Determine the [X, Y] coordinate at the center of the cell enclosing the given text.  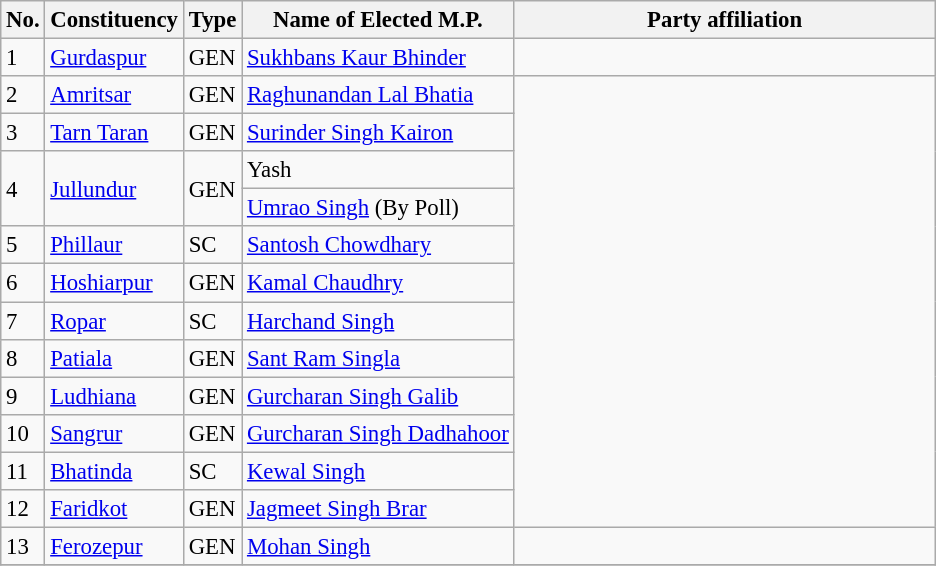
4 [23, 188]
Surinder Singh Kairon [378, 133]
9 [23, 396]
Raghunandan Lal Bhatia [378, 95]
Umrao Singh (By Poll) [378, 208]
Harchand Singh [378, 321]
Faridkot [114, 509]
Jagmeet Singh Brar [378, 509]
Yash [378, 170]
13 [23, 546]
Gurcharan Singh Galib [378, 396]
Kamal Chaudhry [378, 283]
Patiala [114, 358]
Tarn Taran [114, 133]
6 [23, 283]
11 [23, 471]
Name of Elected M.P. [378, 20]
Ludhiana [114, 396]
Kewal Singh [378, 471]
Mohan Singh [378, 546]
12 [23, 509]
Sant Ram Singla [378, 358]
1 [23, 58]
3 [23, 133]
5 [23, 245]
Ferozepur [114, 546]
7 [23, 321]
Phillaur [114, 245]
Bhatinda [114, 471]
No. [23, 20]
Party affiliation [724, 20]
Sukhbans Kaur Bhinder [378, 58]
Amritsar [114, 95]
Jullundur [114, 188]
Ropar [114, 321]
Santosh Chowdhary [378, 245]
Sangrur [114, 433]
2 [23, 95]
Gurdaspur [114, 58]
Type [212, 20]
Gurcharan Singh Dadhahoor [378, 433]
Constituency [114, 20]
10 [23, 433]
Hoshiarpur [114, 283]
8 [23, 358]
